Provide the (x, y) coordinate of the cell's center where the given text is located.  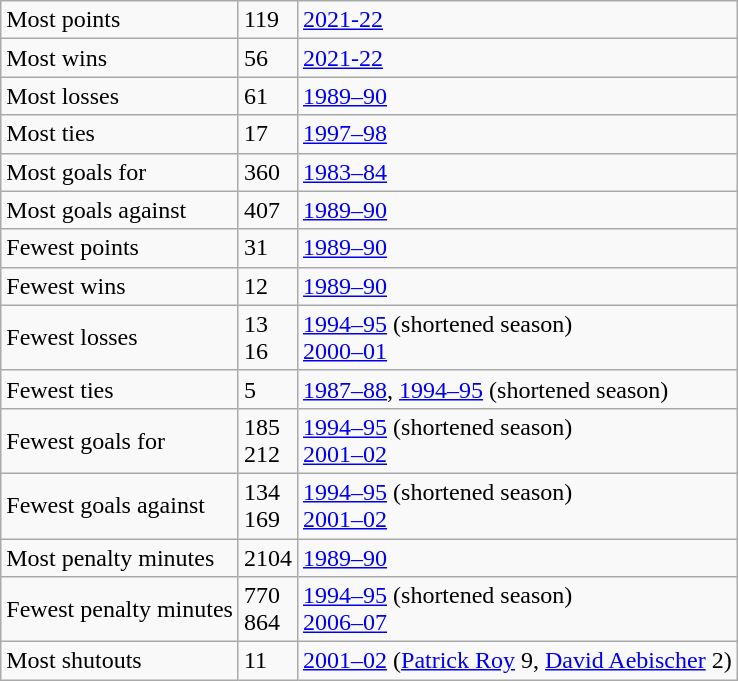
Most goals against (120, 210)
1994–95 (shortened season)2000–01 (518, 338)
Most penalty minutes (120, 557)
5 (268, 389)
56 (268, 58)
1316 (268, 338)
134169 (268, 506)
Fewest ties (120, 389)
1994–95 (shortened season)2006–07 (518, 610)
360 (268, 172)
Fewest goals for (120, 440)
Most shutouts (120, 661)
Most points (120, 20)
770864 (268, 610)
Most ties (120, 134)
2001–02 (Patrick Roy 9, David Aebischer 2) (518, 661)
Fewest losses (120, 338)
2104 (268, 557)
Most losses (120, 96)
31 (268, 248)
185212 (268, 440)
1987–88, 1994–95 (shortened season) (518, 389)
Fewest goals against (120, 506)
Most wins (120, 58)
61 (268, 96)
1997–98 (518, 134)
Fewest penalty minutes (120, 610)
Fewest points (120, 248)
17 (268, 134)
Most goals for (120, 172)
Fewest wins (120, 286)
407 (268, 210)
12 (268, 286)
1983–84 (518, 172)
11 (268, 661)
119 (268, 20)
